Pinpoint the cell where the given text exists, returning its (X, Y) midpoint coordinate. 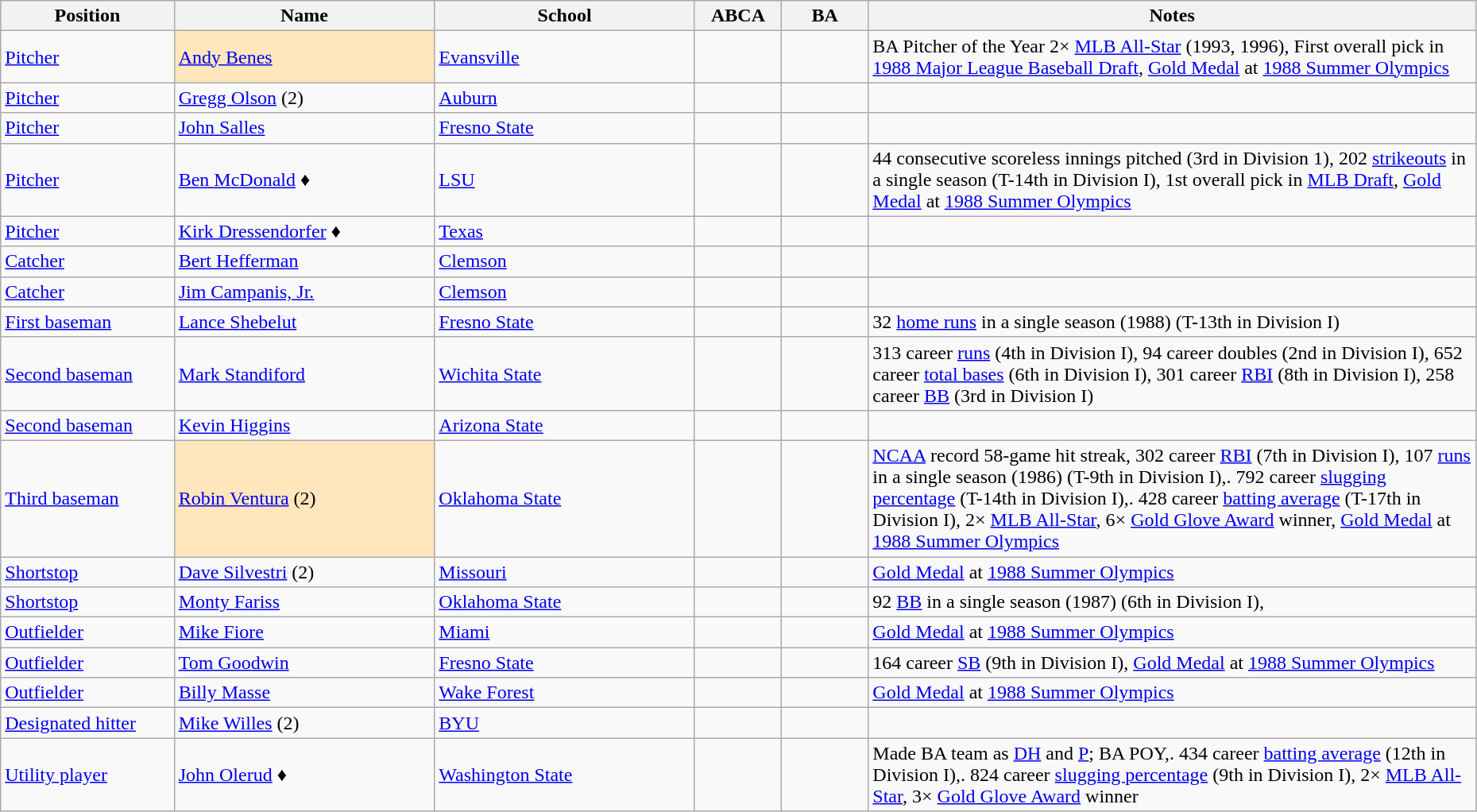
Auburn (565, 98)
BA (825, 16)
Monty Fariss (304, 602)
164 career SB (9th in Division I), Gold Medal at 1988 Summer Olympics (1173, 663)
Mark Standiford (304, 373)
Third baseman (87, 498)
Evansville (565, 57)
Position (87, 16)
Arizona State (565, 425)
Ben McDonald ♦ (304, 180)
LSU (565, 180)
Gregg Olson (2) (304, 98)
Texas (565, 231)
Bert Hefferman (304, 261)
Kirk Dressendorfer ♦ (304, 231)
Andy Benes (304, 57)
ABCA (737, 16)
Tom Goodwin (304, 663)
32 home runs in a single season (1988) (T-13th in Division I) (1173, 322)
Jim Campanis, Jr. (304, 292)
Billy Masse (304, 693)
Designated hitter (87, 723)
Wichita State (565, 373)
Notes (1173, 16)
Lance Shebelut (304, 322)
BYU (565, 723)
John Olerud ♦ (304, 775)
92 BB in a single season (1987) (6th in Division I), (1173, 602)
BA Pitcher of the Year 2× MLB All-Star (1993, 1996), First overall pick in 1988 Major League Baseball Draft, Gold Medal at 1988 Summer Olympics (1173, 57)
Robin Ventura (2) (304, 498)
School (565, 16)
Utility player (87, 775)
Washington State (565, 775)
Kevin Higgins (304, 425)
Miami (565, 632)
Name (304, 16)
Missouri (565, 571)
Mike Fiore (304, 632)
Wake Forest (565, 693)
First baseman (87, 322)
Mike Willes (2) (304, 723)
John Salles (304, 128)
Dave Silvestri (2) (304, 571)
